Provide the (x, y) coordinate of the cell's center where the given text is located.  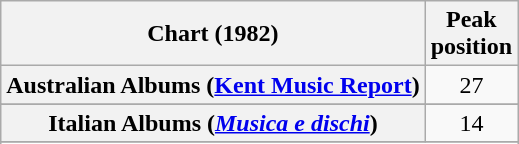
Peakposition (471, 34)
14 (471, 123)
Italian Albums (Musica e dischi) (213, 123)
27 (471, 85)
Australian Albums (Kent Music Report) (213, 85)
Chart (1982) (213, 34)
